Return the [x, y] coordinate for the center point of the cell that contains the specified text.  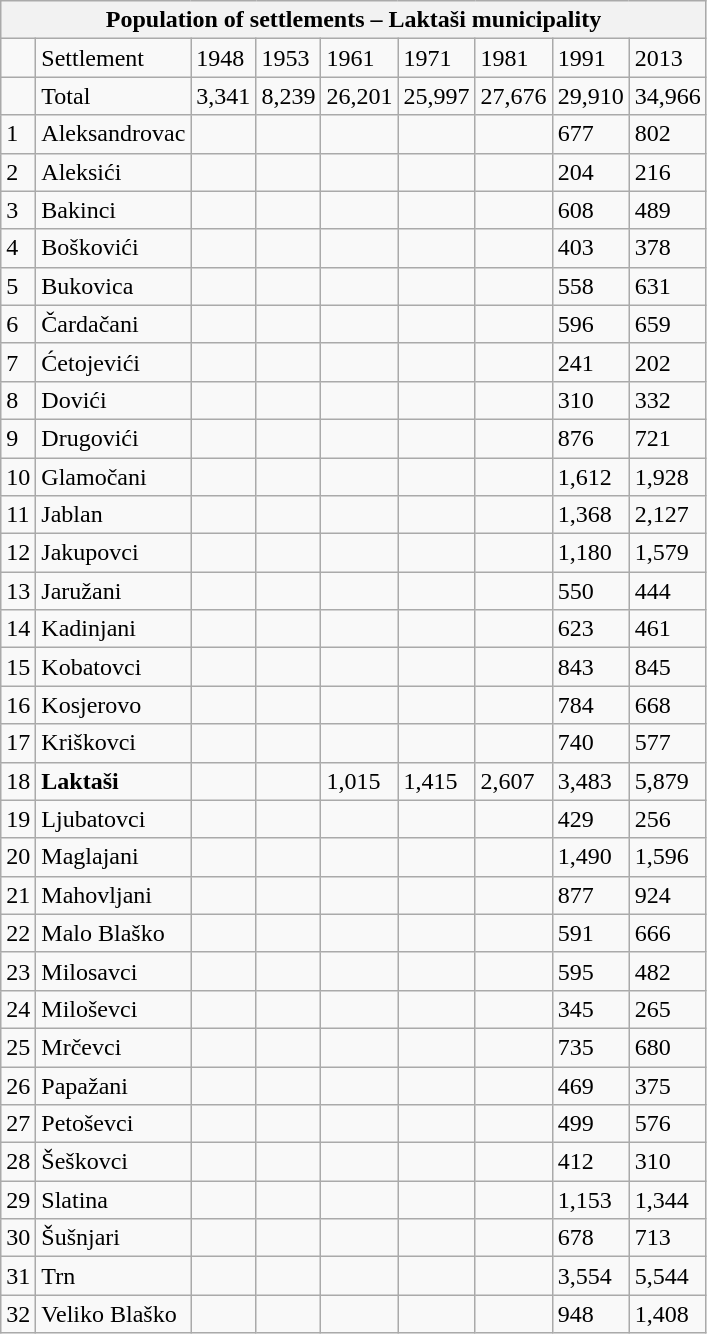
677 [590, 134]
27 [18, 1124]
784 [590, 705]
1,153 [590, 1200]
Šušnjari [114, 1238]
591 [590, 933]
24 [18, 1009]
Kadinjani [114, 629]
1,928 [668, 477]
19 [18, 819]
5,544 [668, 1276]
26,201 [360, 96]
31 [18, 1276]
6 [18, 324]
668 [668, 705]
Miloševci [114, 1009]
1 [18, 134]
216 [668, 172]
444 [668, 591]
1,490 [590, 857]
678 [590, 1238]
Drugovići [114, 438]
332 [668, 400]
740 [590, 743]
596 [590, 324]
876 [590, 438]
Mrčevci [114, 1047]
5,879 [668, 781]
3 [18, 210]
32 [18, 1314]
576 [668, 1124]
499 [590, 1124]
924 [668, 895]
202 [668, 362]
17 [18, 743]
469 [590, 1085]
2013 [668, 58]
241 [590, 362]
550 [590, 591]
659 [668, 324]
877 [590, 895]
34,966 [668, 96]
Ljubatovci [114, 819]
Laktaši [114, 781]
713 [668, 1238]
5 [18, 286]
Aleksandrovac [114, 134]
20 [18, 857]
1,344 [668, 1200]
30 [18, 1238]
18 [18, 781]
1953 [288, 58]
12 [18, 553]
429 [590, 819]
Aleksići [114, 172]
489 [668, 210]
29 [18, 1200]
7 [18, 362]
412 [590, 1162]
Glamočani [114, 477]
Milosavci [114, 971]
Total [114, 96]
Settlement [114, 58]
Slatina [114, 1200]
Malo Blaško [114, 933]
26 [18, 1085]
845 [668, 667]
3,341 [224, 96]
256 [668, 819]
21 [18, 895]
1,415 [436, 781]
265 [668, 1009]
Jaružani [114, 591]
1948 [224, 58]
843 [590, 667]
Bukovica [114, 286]
1,612 [590, 477]
1,579 [668, 553]
721 [668, 438]
403 [590, 248]
29,910 [590, 96]
Boškovići [114, 248]
461 [668, 629]
Dovići [114, 400]
948 [590, 1314]
1991 [590, 58]
27,676 [514, 96]
13 [18, 591]
1,596 [668, 857]
Papažani [114, 1085]
Veliko Blaško [114, 1314]
1,015 [360, 781]
Maglajani [114, 857]
1,368 [590, 515]
378 [668, 248]
8,239 [288, 96]
25 [18, 1047]
Kriškovci [114, 743]
558 [590, 286]
9 [18, 438]
Bakinci [114, 210]
3,483 [590, 781]
735 [590, 1047]
28 [18, 1162]
802 [668, 134]
Jablan [114, 515]
Šeškovci [114, 1162]
Jakupovci [114, 553]
666 [668, 933]
1,408 [668, 1314]
375 [668, 1085]
11 [18, 515]
Kosjerovo [114, 705]
631 [668, 286]
1,180 [590, 553]
4 [18, 248]
2,127 [668, 515]
22 [18, 933]
608 [590, 210]
8 [18, 400]
10 [18, 477]
2 [18, 172]
Trn [114, 1276]
2,607 [514, 781]
345 [590, 1009]
1981 [514, 58]
14 [18, 629]
1971 [436, 58]
15 [18, 667]
16 [18, 705]
623 [590, 629]
Petoševci [114, 1124]
595 [590, 971]
577 [668, 743]
25,997 [436, 96]
Mahovljani [114, 895]
23 [18, 971]
Ćetojevići [114, 362]
204 [590, 172]
Čardačani [114, 324]
Population of settlements – Laktaši municipality [354, 20]
Kobatovci [114, 667]
3,554 [590, 1276]
1961 [360, 58]
680 [668, 1047]
482 [668, 971]
